From the cell containing the given text, extract its center point as [x, y] coordinate. 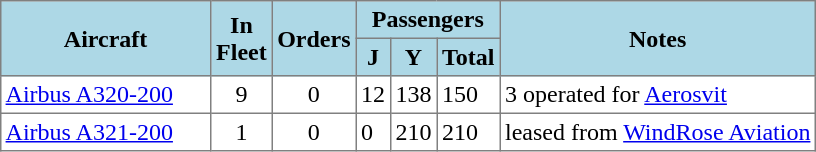
150 [468, 95]
Aircraft [105, 38]
12 [373, 95]
In Fleet [242, 38]
138 [413, 95]
Airbus A320-200 [105, 95]
leased from WindRose Aviation [658, 132]
1 [242, 132]
Passengers [428, 20]
9 [242, 95]
Notes [658, 38]
Total [468, 57]
J [373, 57]
3 operated for Aerosvit [658, 95]
Y [413, 57]
Orders [314, 38]
Airbus A321-200 [105, 132]
